Return (X, Y) of the center of cell containing provided text 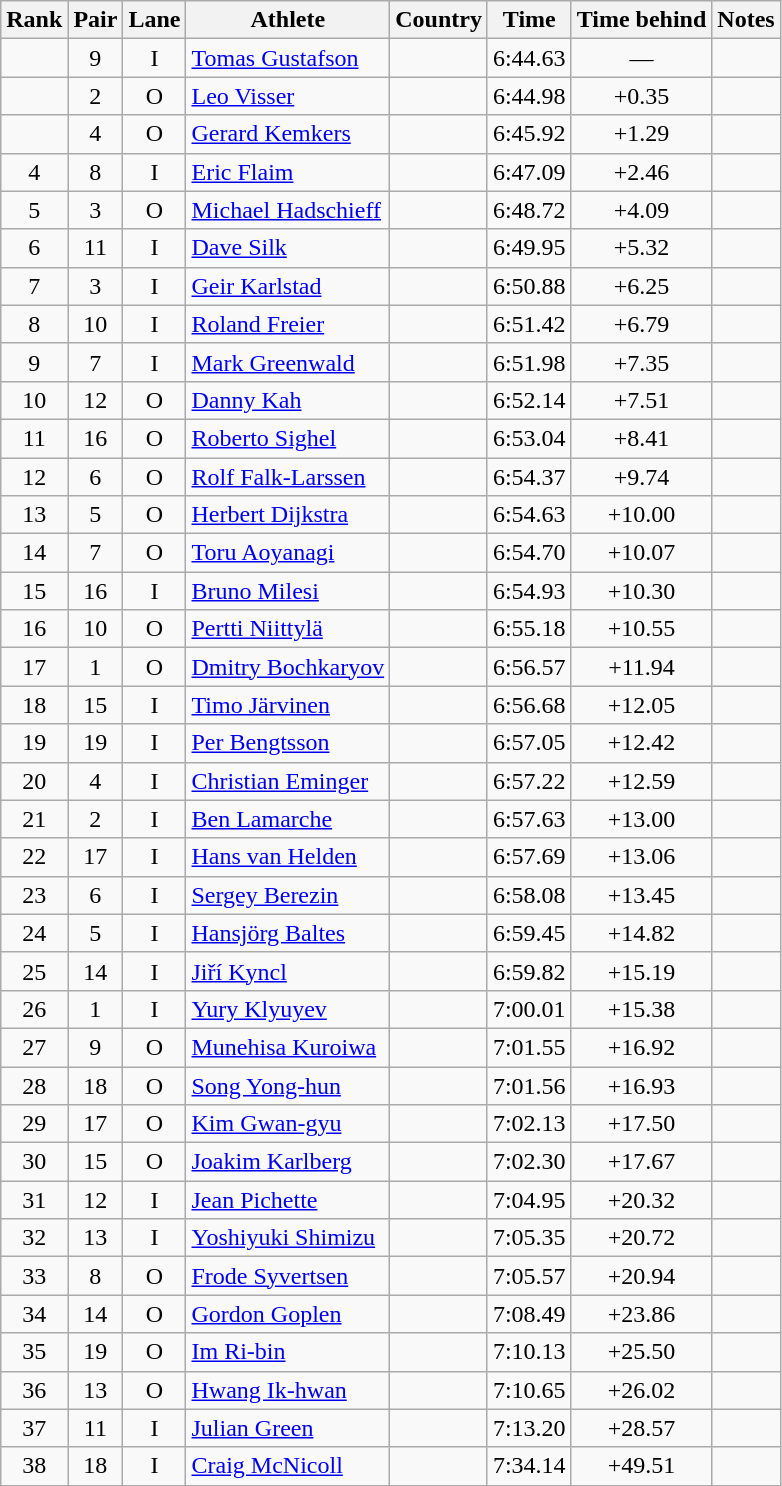
6:47.09 (529, 172)
+8.41 (642, 438)
Sergey Berezin (288, 895)
7:10.13 (529, 1352)
Pair (96, 20)
Time behind (642, 20)
+16.93 (642, 1085)
Roland Freier (288, 324)
6:52.14 (529, 400)
Tomas Gustafson (288, 58)
+13.06 (642, 857)
+7.51 (642, 400)
Athlete (288, 20)
Craig McNicoll (288, 1466)
Michael Hadschieff (288, 210)
+13.00 (642, 819)
Yoshiyuki Shimizu (288, 1238)
20 (34, 781)
6:59.45 (529, 933)
6:53.04 (529, 438)
+25.50 (642, 1352)
7:13.20 (529, 1428)
+20.32 (642, 1200)
6:56.68 (529, 705)
Jean Pichette (288, 1200)
Julian Green (288, 1428)
+0.35 (642, 96)
Rank (34, 20)
+12.42 (642, 743)
Jiří Kyncl (288, 971)
34 (34, 1314)
+16.92 (642, 1047)
26 (34, 1009)
36 (34, 1390)
24 (34, 933)
+12.05 (642, 705)
7:01.55 (529, 1047)
7:05.57 (529, 1276)
7:01.56 (529, 1085)
28 (34, 1085)
+20.72 (642, 1238)
6:59.82 (529, 971)
+10.00 (642, 515)
37 (34, 1428)
+10.07 (642, 553)
6:44.63 (529, 58)
32 (34, 1238)
Dmitry Bochkaryov (288, 667)
6:57.05 (529, 743)
+7.35 (642, 362)
Gordon Goplen (288, 1314)
7:02.13 (529, 1124)
6:54.37 (529, 477)
6:45.92 (529, 134)
Eric Flaim (288, 172)
+9.74 (642, 477)
33 (34, 1276)
+13.45 (642, 895)
+15.38 (642, 1009)
7:04.95 (529, 1200)
+28.57 (642, 1428)
Pertti Niittylä (288, 629)
6:49.95 (529, 248)
Frode Syvertsen (288, 1276)
7:02.30 (529, 1162)
Hwang Ik-hwan (288, 1390)
6:56.57 (529, 667)
+1.29 (642, 134)
Ben Lamarche (288, 819)
Per Bengtsson (288, 743)
Mark Greenwald (288, 362)
+17.67 (642, 1162)
Time (529, 20)
+6.25 (642, 286)
Dave Silk (288, 248)
+5.32 (642, 248)
Toru Aoyanagi (288, 553)
+10.30 (642, 591)
Christian Eminger (288, 781)
Leo Visser (288, 96)
+11.94 (642, 667)
Joakim Karlberg (288, 1162)
Im Ri-bin (288, 1352)
23 (34, 895)
+20.94 (642, 1276)
29 (34, 1124)
Munehisa Kuroiwa (288, 1047)
31 (34, 1200)
7:05.35 (529, 1238)
7:10.65 (529, 1390)
6:57.22 (529, 781)
38 (34, 1466)
27 (34, 1047)
22 (34, 857)
Hansjörg Baltes (288, 933)
+12.59 (642, 781)
Song Yong-hun (288, 1085)
+49.51 (642, 1466)
6:54.70 (529, 553)
7:08.49 (529, 1314)
Notes (746, 20)
Country (439, 20)
30 (34, 1162)
6:54.93 (529, 591)
+23.86 (642, 1314)
6:48.72 (529, 210)
35 (34, 1352)
Gerard Kemkers (288, 134)
+4.09 (642, 210)
+10.55 (642, 629)
+17.50 (642, 1124)
6:51.98 (529, 362)
7:00.01 (529, 1009)
Kim Gwan-gyu (288, 1124)
7:34.14 (529, 1466)
Rolf Falk-Larssen (288, 477)
6:57.69 (529, 857)
Hans van Helden (288, 857)
6:57.63 (529, 819)
Geir Karlstad (288, 286)
Roberto Sighel (288, 438)
Danny Kah (288, 400)
+2.46 (642, 172)
+26.02 (642, 1390)
— (642, 58)
Lane (154, 20)
21 (34, 819)
6:44.98 (529, 96)
+14.82 (642, 933)
6:58.08 (529, 895)
25 (34, 971)
+6.79 (642, 324)
Timo Järvinen (288, 705)
6:51.42 (529, 324)
6:54.63 (529, 515)
Herbert Dijkstra (288, 515)
Yury Klyuyev (288, 1009)
6:50.88 (529, 286)
6:55.18 (529, 629)
+15.19 (642, 971)
Bruno Milesi (288, 591)
